Locate the cell with the specified text and output its [x, y] center coordinate. 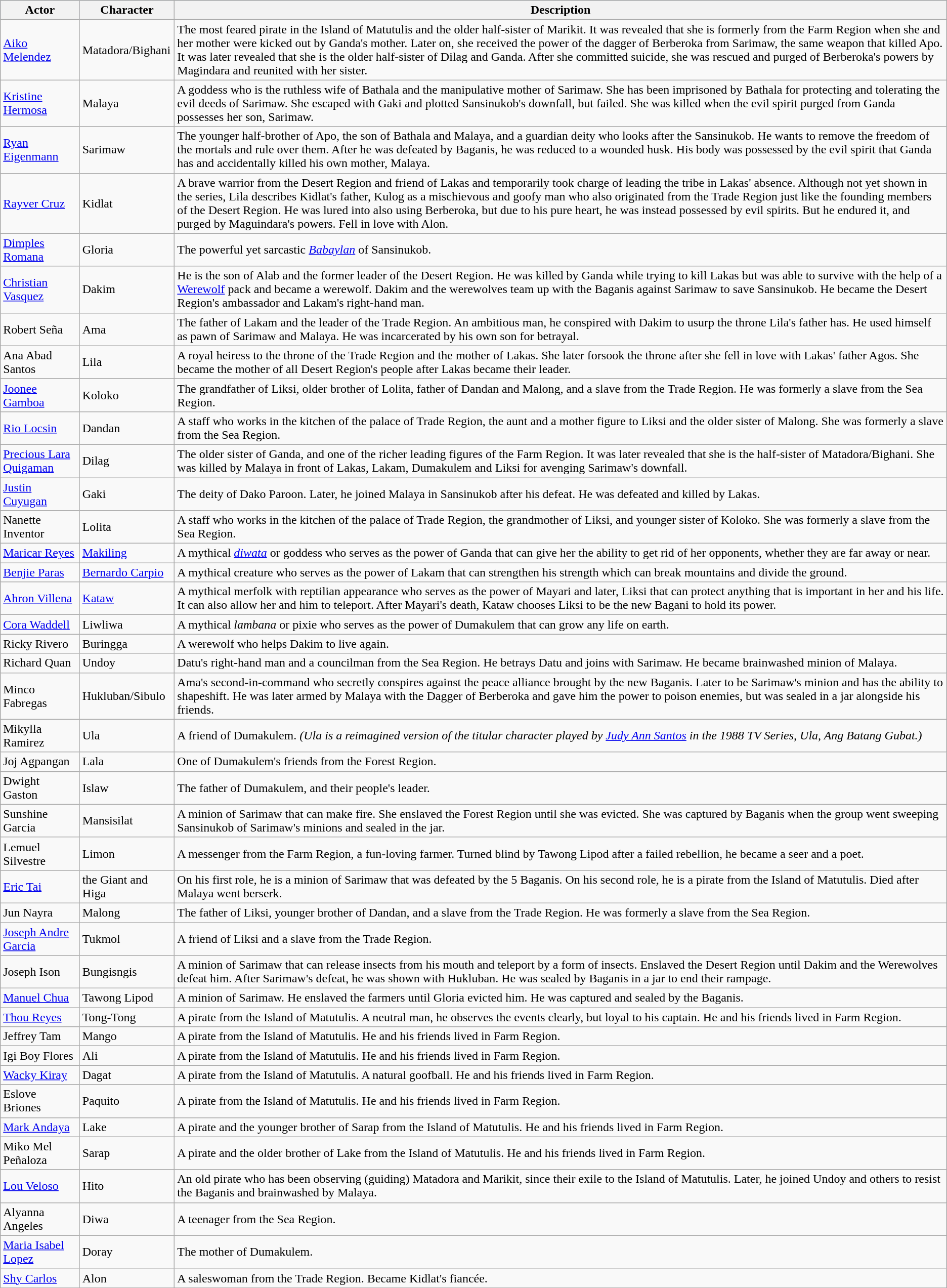
Limon [127, 853]
Ahron Villena [40, 598]
Igi Boy Flores [40, 1056]
Lou Veloso [40, 1186]
Wacky Kiray [40, 1075]
Sunshine Garcia [40, 821]
Manuel Chua [40, 998]
Lila [127, 362]
Kataw [127, 598]
Lala [127, 762]
Matadora/Bighani [127, 50]
Miko Mel Peñaloza [40, 1153]
Aiko Melendez [40, 50]
Kidlat [127, 203]
Minco Fabregas [40, 696]
Precious Lara Quigaman [40, 461]
Buringga [127, 644]
Dwight Gaston [40, 787]
A werewolf who helps Dakim to live again. [561, 644]
Dilag [127, 461]
Dimples Romana [40, 250]
Nanette Inventor [40, 527]
Ryan Eigenmann [40, 150]
Malaya [127, 103]
Hito [127, 1186]
A mythical creature who serves as the power of Lakam that can strengthen his strength which can break mountains and divide the ground. [561, 572]
Lolita [127, 527]
the Giant and Higa [127, 887]
Jeffrey Tam [40, 1036]
Liwliwa [127, 625]
A messenger from the Farm Region, a fun-loving farmer. Turned blind by Tawong Lipod after a failed rebellion, he became a seer and a poet. [561, 853]
A mythical lambana or pixie who serves as the power of Dumakulem that can grow any life on earth. [561, 625]
Alyanna Angeles [40, 1219]
Maria Isabel Lopez [40, 1252]
Datu's right-hand man and a councilman from the Sea Region. He betrays Datu and joins with Sarimaw. He became brainwashed minion of Malaya. [561, 663]
Islaw [127, 787]
The powerful yet sarcastic Babaylan of Sansinukob. [561, 250]
Koloko [127, 395]
Undoy [127, 663]
The father of Dumakulem, and their people's leader. [561, 787]
The deity of Dako Paroon. Later, he joined Malaya in Sansinukob after his defeat. He was defeated and killed by Lakas. [561, 494]
Lake [127, 1127]
Mango [127, 1036]
Joonee Gamboa [40, 395]
Joseph Ison [40, 972]
Sarap [127, 1153]
Mark Andaya [40, 1127]
A pirate from the Island of Matutulis. A natural goofball. He and his friends lived in Farm Region. [561, 1075]
Mansisilat [127, 821]
Diwa [127, 1219]
Shy Carlos [40, 1278]
A pirate and the older brother of Lake from the Island of Matutulis. He and his friends lived in Farm Region. [561, 1153]
Joj Agpangan [40, 762]
Tukmol [127, 938]
Description [561, 10]
Tong-Tong [127, 1017]
Actor [40, 10]
Justin Cuyugan [40, 494]
Maricar Reyes [40, 553]
Ali [127, 1056]
Gloria [127, 250]
Eslove Briones [40, 1101]
Bernardo Carpio [127, 572]
Tawong Lipod [127, 998]
Dakim [127, 289]
The mother of Dumakulem. [561, 1252]
Gaki [127, 494]
Christian Vasquez [40, 289]
A saleswoman from the Trade Region. Became Kidlat's fiancée. [561, 1278]
Benjie Paras [40, 572]
Robert Seña [40, 329]
A friend of Dumakulem. (Ula is a reimagined version of the titular character played by Judy Ann Santos in the 1988 TV Series, Ula, Ang Batang Gubat.) [561, 736]
Joseph Andre Garcia [40, 938]
Paquito [127, 1101]
Dagat [127, 1075]
Hukluban/Sibulo [127, 696]
Bungisngis [127, 972]
Dandan [127, 428]
Doray [127, 1252]
Eric Tai [40, 887]
Lemuel Silvestre [40, 853]
A friend of Liksi and a slave from the Trade Region. [561, 938]
Ama [127, 329]
Rayver Cruz [40, 203]
The father of Liksi, younger brother of Dandan, and a slave from the Trade Region. He was formerly a slave from the Sea Region. [561, 912]
Sarimaw [127, 150]
Kristine Hermosa [40, 103]
One of Dumakulem's friends from the Forest Region. [561, 762]
A minion of Sarimaw. He enslaved the farmers until Gloria evicted him. He was captured and sealed by the Baganis. [561, 998]
Ricky Rivero [40, 644]
Ana Abad Santos [40, 362]
Thou Reyes [40, 1017]
Mikylla Ramirez [40, 736]
A pirate and the younger brother of Sarap from the Island of Matutulis. He and his friends lived in Farm Region. [561, 1127]
Cora Waddell [40, 625]
Ula [127, 736]
Alon [127, 1278]
Jun Nayra [40, 912]
Makiling [127, 553]
A teenager from the Sea Region. [561, 1219]
Malong [127, 912]
Rio Locsin [40, 428]
Character [127, 10]
Richard Quan [40, 663]
